Scan for the cell matching the given text and deliver its (x, y) coordinate at center. 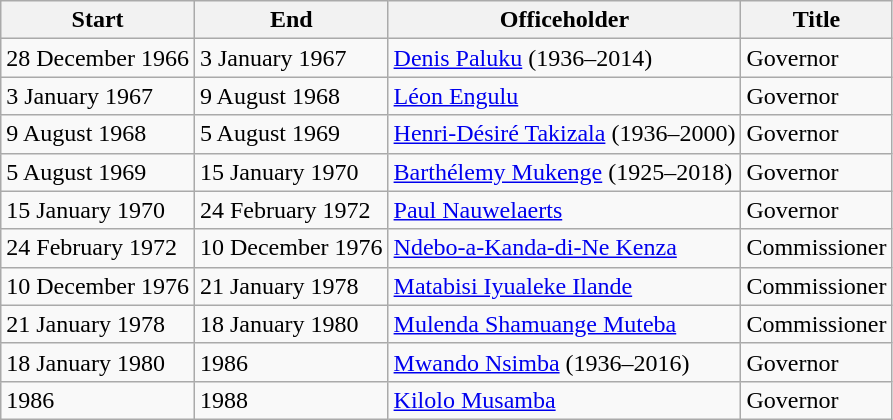
Henri-Désiré Takizala (1936–2000) (564, 134)
28 December 1966 (98, 58)
Mulenda Shamuange Muteba (564, 324)
Denis Paluku (1936–2014) (564, 58)
Paul Nauwelaerts (564, 210)
Barthélemy Mukenge (1925–2018) (564, 172)
Officeholder (564, 20)
Mwando Nsimba (1936–2016) (564, 362)
Léon Engulu (564, 96)
Matabisi Iyualeke Ilande (564, 286)
Title (816, 20)
Start (98, 20)
End (291, 20)
Kilolo Musamba (564, 400)
Ndebo-a-Kanda-di-Ne Kenza (564, 248)
1988 (291, 400)
